For the text-containing cell, return its midpoint in [x, y] coordinate format. 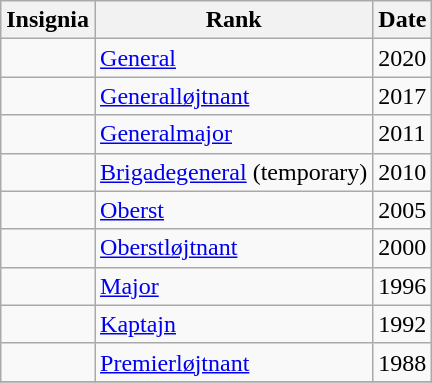
Insignia [48, 20]
2005 [402, 210]
1992 [402, 324]
Premierløjtnant [234, 362]
2017 [402, 96]
Brigadegeneral (temporary) [234, 172]
General [234, 58]
Date [402, 20]
1996 [402, 286]
Major [234, 286]
2000 [402, 248]
Oberstløjtnant [234, 248]
Kaptajn [234, 324]
2020 [402, 58]
Generalmajor [234, 134]
2010 [402, 172]
2011 [402, 134]
Oberst [234, 210]
1988 [402, 362]
Rank [234, 20]
Generalløjtnant [234, 96]
